From the cell containing the given text, extract its center point as [X, Y] coordinate. 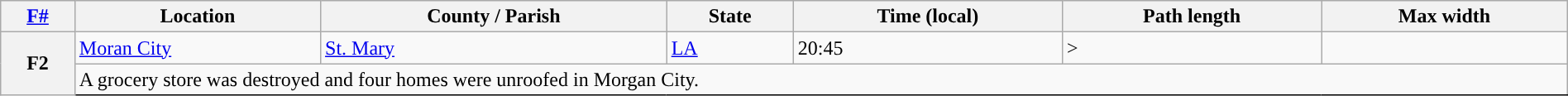
Max width [1444, 17]
LA [729, 48]
St. Mary [495, 48]
County / Parish [495, 17]
Location [197, 17]
Time (local) [928, 17]
Moran City [197, 48]
F2 [38, 64]
Path length [1191, 17]
20:45 [928, 48]
State [729, 17]
A grocery store was destroyed and four homes were unroofed in Morgan City. [820, 79]
F# [38, 17]
> [1191, 48]
